Scan for the cell matching the given text and deliver its [x, y] coordinate at center. 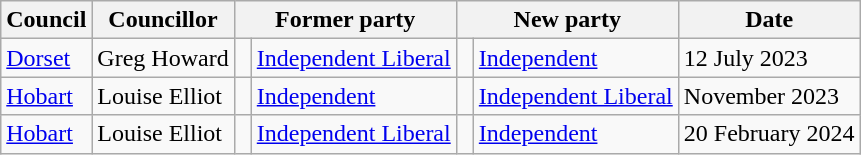
Dorset [46, 58]
Former party [345, 20]
November 2023 [769, 96]
New party [567, 20]
12 July 2023 [769, 58]
20 February 2024 [769, 134]
Greg Howard [163, 58]
Council [46, 20]
Date [769, 20]
Councillor [163, 20]
